Determine the (X, Y) coordinate at the center of the cell enclosing the given text.  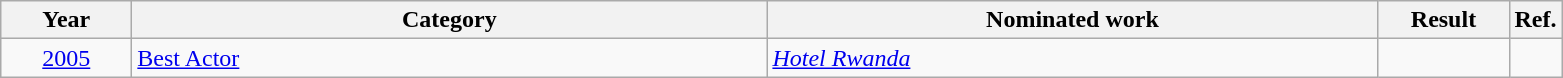
Ref. (1536, 20)
Nominated work (1072, 20)
2005 (66, 58)
Best Actor (450, 58)
Year (66, 20)
Category (450, 20)
Result (1444, 20)
Hotel Rwanda (1072, 58)
